Return (X, Y) of the center of cell containing provided text 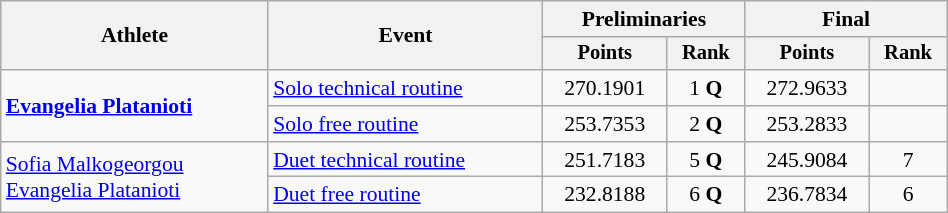
270.1901 (605, 88)
6 Q (706, 195)
7 (908, 160)
Duet technical routine (406, 160)
Solo technical routine (406, 88)
253.2833 (807, 124)
251.7183 (605, 160)
6 (908, 195)
272.9633 (807, 88)
1 Q (706, 88)
236.7834 (807, 195)
Evangelia Platanioti (134, 106)
253.7353 (605, 124)
Final (846, 19)
245.9084 (807, 160)
Preliminaries (644, 19)
2 Q (706, 124)
Event (406, 36)
Athlete (134, 36)
Sofia MalkogeorgouEvangelia Platanioti (134, 178)
Solo free routine (406, 124)
232.8188 (605, 195)
Duet free routine (406, 195)
5 Q (706, 160)
